Search for the cell housing the specified text and yield its (X, Y) center coordinate. 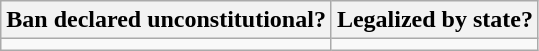
Ban declared unconstitutional? (166, 20)
Legalized by state? (434, 20)
